Provide the (X, Y) coordinate of the cell's center where the given text is located.  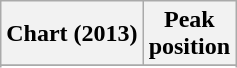
Peakposition (189, 34)
Chart (2013) (72, 34)
